Pinpoint the cell where the given text exists, returning its [X, Y] midpoint coordinate. 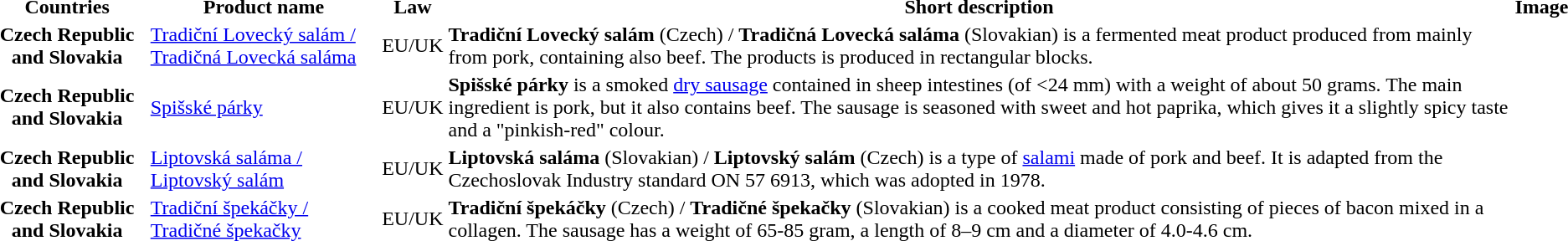
Tradiční Lovecký salám / Tradičná Lovecká saláma [263, 45]
Spišské párky [263, 107]
Liptovská saláma / Liptovský salám [263, 169]
